Provide the [X, Y] coordinate of the cell's center where the given text is located.  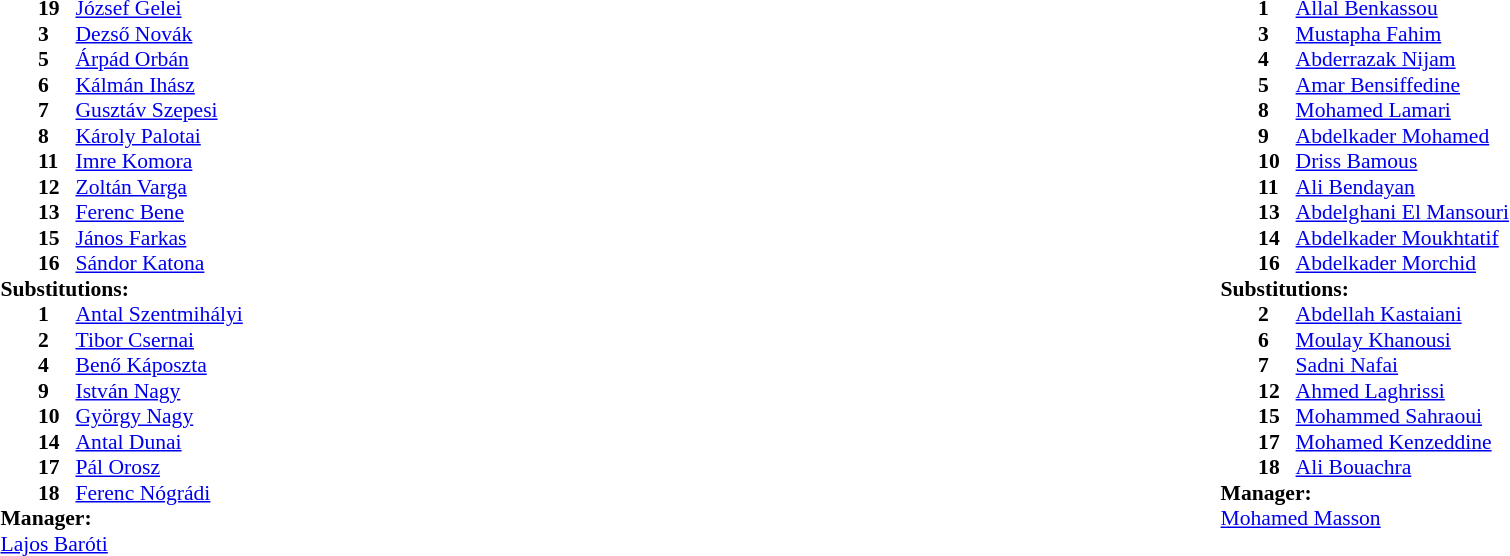
Antal Szentmihályi [160, 315]
Mohamed Masson [1365, 519]
Ahmed Laghrissi [1402, 391]
Abdellah Kastaiani [1402, 315]
Imre Komora [160, 161]
Tibor Csernai [160, 340]
György Nagy [160, 417]
Moulay Khanousi [1402, 340]
Sadni Nafai [1402, 365]
Antal Dunai [160, 442]
Mustapha Fahim [1402, 34]
Abdelghani El Mansouri [1402, 213]
Ali Bouachra [1402, 467]
Károly Palotai [160, 136]
Abdelkader Moukhtatif [1402, 238]
Gusztáv Szepesi [160, 111]
Ferenc Bene [160, 213]
Dezső Novák [160, 34]
Árpád Orbán [160, 59]
Zoltán Varga [160, 187]
Abderrazak Nijam [1402, 59]
Mohammed Sahraoui [1402, 417]
1 [57, 315]
Ali Bendayan [1402, 187]
Abdelkader Morchid [1402, 263]
Kálmán Ihász [160, 85]
Pál Orosz [160, 467]
Ferenc Nógrádi [160, 493]
Driss Bamous [1402, 161]
István Nagy [160, 391]
Amar Bensiffedine [1402, 85]
Sándor Katona [160, 263]
Mohamed Kenzeddine [1402, 442]
Abdelkader Mohamed [1402, 136]
Mohamed Lamari [1402, 111]
Benő Káposzta [160, 365]
János Farkas [160, 238]
